Search for the cell housing the specified text and yield its (X, Y) center coordinate. 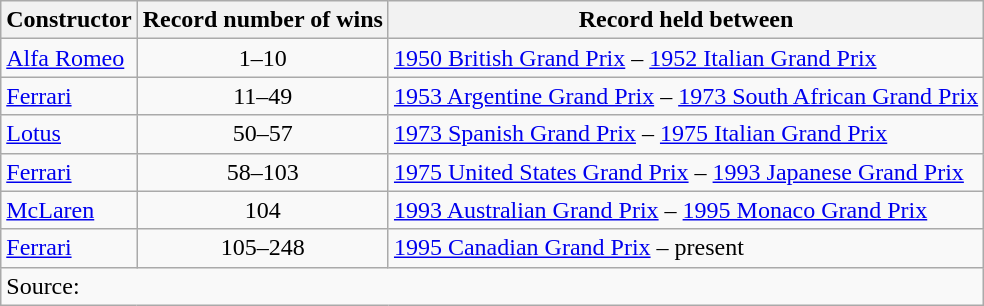
105–248 (262, 248)
Record number of wins (262, 20)
1975 United States Grand Prix – 1993 Japanese Grand Prix (686, 172)
McLaren (69, 210)
Source: (492, 286)
1950 British Grand Prix – 1952 Italian Grand Prix (686, 58)
Lotus (69, 134)
11–49 (262, 96)
50–57 (262, 134)
Constructor (69, 20)
58–103 (262, 172)
1973 Spanish Grand Prix – 1975 Italian Grand Prix (686, 134)
Record held between (686, 20)
1993 Australian Grand Prix – 1995 Monaco Grand Prix (686, 210)
Alfa Romeo (69, 58)
1–10 (262, 58)
1995 Canadian Grand Prix – present (686, 248)
1953 Argentine Grand Prix – 1973 South African Grand Prix (686, 96)
104 (262, 210)
